Identify which cell holds the provided text, then report its [x, y] central coordinate. 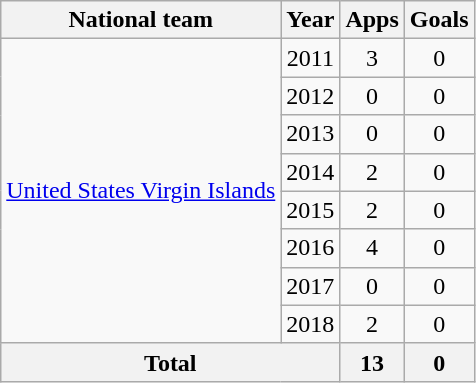
2013 [310, 134]
2017 [310, 286]
2011 [310, 58]
National team [141, 20]
3 [372, 58]
13 [372, 362]
2018 [310, 324]
2012 [310, 96]
4 [372, 248]
Apps [372, 20]
2015 [310, 210]
Year [310, 20]
2016 [310, 248]
2014 [310, 172]
United States Virgin Islands [141, 191]
Goals [439, 20]
Total [170, 362]
